Return the [x, y] coordinate for the center point of the cell that contains the specified text.  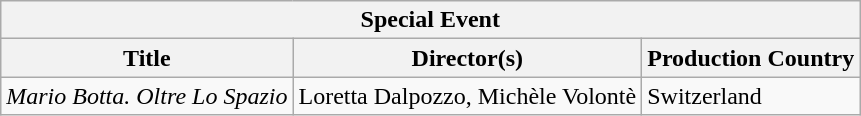
Production Country [751, 58]
Mario Botta. Oltre Lo Spazio [147, 96]
Loretta Dalpozzo, Michèle Volontè [468, 96]
Special Event [430, 20]
Director(s) [468, 58]
Switzerland [751, 96]
Title [147, 58]
